Return the (x, y) coordinate for the center point of the cell that contains the specified text.  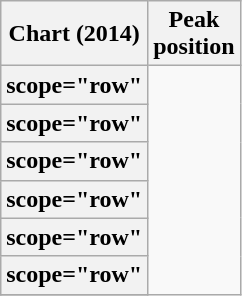
Chart (2014) (74, 34)
Peakposition (194, 34)
